For the text-containing cell, return its midpoint in [X, Y] coordinate format. 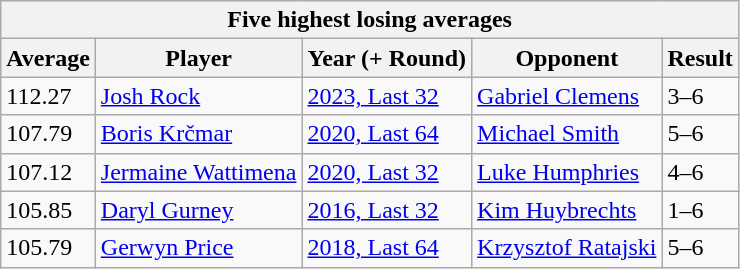
2020, Last 64 [387, 134]
107.12 [48, 172]
Gabriel Clemens [567, 96]
107.79 [48, 134]
2020, Last 32 [387, 172]
2023, Last 32 [387, 96]
Kim Huybrechts [567, 210]
Five highest losing averages [370, 20]
3–6 [700, 96]
112.27 [48, 96]
Gerwyn Price [198, 248]
Player [198, 58]
1–6 [700, 210]
Michael Smith [567, 134]
105.79 [48, 248]
Jermaine Wattimena [198, 172]
2018, Last 64 [387, 248]
Luke Humphries [567, 172]
Average [48, 58]
Boris Krčmar [198, 134]
Year (+ Round) [387, 58]
105.85 [48, 210]
Daryl Gurney [198, 210]
2016, Last 32 [387, 210]
Result [700, 58]
Krzysztof Ratajski [567, 248]
4–6 [700, 172]
Opponent [567, 58]
Josh Rock [198, 96]
